Pinpoint the cell where the given text exists, returning its (X, Y) midpoint coordinate. 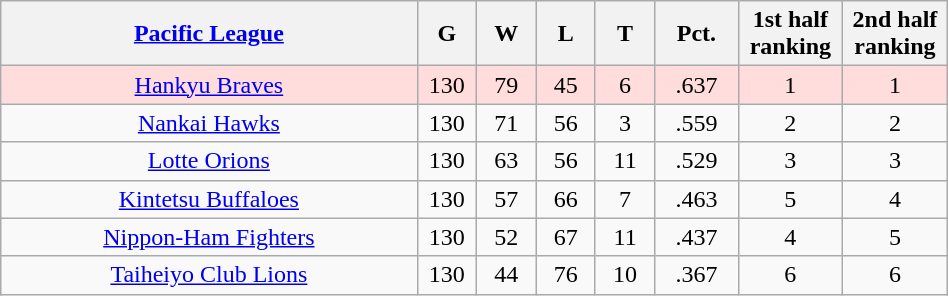
63 (506, 161)
.437 (696, 237)
66 (566, 199)
79 (506, 85)
Nippon-Ham Fighters (209, 237)
1st half ranking (790, 34)
G (446, 34)
Kintetsu Buffaloes (209, 199)
Pacific League (209, 34)
7 (624, 199)
.559 (696, 123)
Hankyu Braves (209, 85)
T (624, 34)
Nankai Hawks (209, 123)
W (506, 34)
Lotte Orions (209, 161)
57 (506, 199)
44 (506, 275)
.529 (696, 161)
Taiheiyo Club Lions (209, 275)
71 (506, 123)
52 (506, 237)
Pct. (696, 34)
76 (566, 275)
.637 (696, 85)
45 (566, 85)
2nd half ranking (896, 34)
.367 (696, 275)
L (566, 34)
10 (624, 275)
.463 (696, 199)
67 (566, 237)
